Locate the cell with the specified text and output its (X, Y) center coordinate. 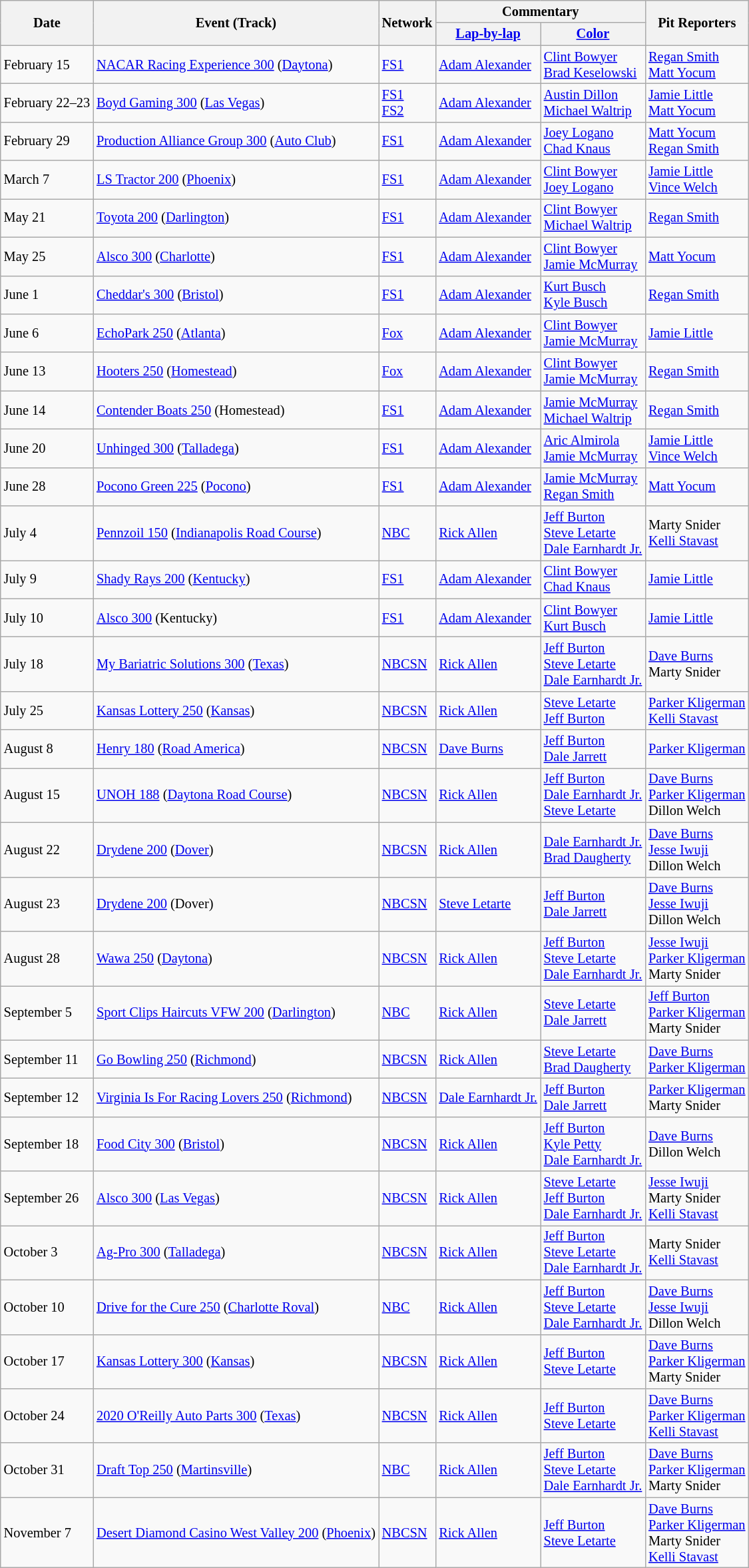
Kansas Lottery 250 (Kansas) (236, 710)
September 26 (47, 1198)
Parker KligermanMarty Snider (696, 1097)
Virginia Is For Racing Lovers 250 (Richmond) (236, 1097)
EchoPark 250 (Atlanta) (236, 333)
Kurt BuschKyle Busch (593, 295)
Matt YocumRegan Smith (696, 141)
NACAR Racing Experience 300 (Daytona) (236, 65)
October 17 (47, 1362)
June 28 (47, 487)
Parker Kligerman (696, 749)
Dave BurnsParker KligermanKelli Stavast (696, 1416)
Clint BowyerJoey Logano (593, 180)
Clint BowyerChad Knaus (593, 579)
July 25 (47, 710)
Lap-by-lap (487, 34)
Austin DillonMichael Waltrip (593, 103)
September 18 (47, 1144)
Jeff BurtonParker KligermanMarty Snider (696, 1013)
Sport Clips Haircuts VFW 200 (Darlington) (236, 1013)
February 29 (47, 141)
Food City 300 (Bristol) (236, 1144)
Steve Letarte (487, 904)
Commentary (541, 11)
Regan SmithMatt Yocum (696, 65)
LS Tractor 200 (Phoenix) (236, 180)
Clint BowyerKurt Busch (593, 618)
Aric AlmirolaJamie McMurray (593, 448)
Jeff BurtonKyle PettyDale Earnhardt Jr. (593, 1144)
Dave Burns (487, 749)
August 22 (47, 850)
September 12 (47, 1097)
Dale Earnhardt Jr. (487, 1097)
Alsco 300 (Charlotte) (236, 256)
Production Alliance Group 300 (Auto Club) (236, 141)
Dave BurnsParker Kligerman (696, 1059)
Draft Top 250 (Martinsville) (236, 1470)
Hooters 250 (Homestead) (236, 372)
Cheddar's 300 (Bristol) (236, 295)
Pennzoil 150 (Indianapolis Road Course) (236, 533)
Clint BowyerBrad Keselowski (593, 65)
Jamie McMurrayRegan Smith (593, 487)
Jesse IwujiMarty SniderKelli Stavast (696, 1198)
Pit Reporters (696, 23)
Dave BurnsDillon Welch (696, 1144)
Desert Diamond Casino West Valley 200 (Phoenix) (236, 1533)
Henry 180 (Road America) (236, 749)
Boyd Gaming 300 (Las Vegas) (236, 103)
Kansas Lottery 300 (Kansas) (236, 1362)
Drive for the Cure 250 (Charlotte Roval) (236, 1307)
Parker KligermanKelli Stavast (696, 710)
Joey LoganoChad Knaus (593, 141)
Color (593, 34)
FS1FS2 (407, 103)
Jamie McMurrayMichael Waltrip (593, 410)
Alsco 300 (Las Vegas) (236, 1198)
Clint BowyerMichael Waltrip (593, 218)
July 10 (47, 618)
Unhinged 300 (Talladega) (236, 448)
Shady Rays 200 (Kentucky) (236, 579)
May 25 (47, 256)
July 9 (47, 579)
October 10 (47, 1307)
Event (Track) (236, 23)
February 22–23 (47, 103)
September 11 (47, 1059)
August 28 (47, 958)
Dave BurnsParker KligermanDillon Welch (696, 795)
March 7 (47, 180)
September 5 (47, 1013)
Alsco 300 (Kentucky) (236, 618)
My Bariatric Solutions 300 (Texas) (236, 664)
Steve LetarteBrad Daugherty (593, 1059)
Jeff BurtonDale Earnhardt Jr.Steve Letarte (593, 795)
Dave BurnsMarty Snider (696, 664)
October 3 (47, 1252)
Go Bowling 250 (Richmond) (236, 1059)
Wawa 250 (Daytona) (236, 958)
Network (407, 23)
2020 O'Reilly Auto Parts 300 (Texas) (236, 1416)
Steve LetarteJeff BurtonDale Earnhardt Jr. (593, 1198)
UNOH 188 (Daytona Road Course) (236, 795)
August 8 (47, 749)
June 20 (47, 448)
Contender Boats 250 (Homestead) (236, 410)
November 7 (47, 1533)
May 21 (47, 218)
February 15 (47, 65)
Pocono Green 225 (Pocono) (236, 487)
August 23 (47, 904)
Dave BurnsParker KligermanMarty SniderKelli Stavast (696, 1533)
July 4 (47, 533)
October 24 (47, 1416)
Dale Earnhardt Jr.Brad Daugherty (593, 850)
August 15 (47, 795)
Jamie LittleMatt Yocum (696, 103)
Ag-Pro 300 (Talladega) (236, 1252)
June 1 (47, 295)
June 6 (47, 333)
Date (47, 23)
July 18 (47, 664)
October 31 (47, 1470)
Steve LetarteJeff Burton (593, 710)
June 14 (47, 410)
Steve LetarteDale Jarrett (593, 1013)
Toyota 200 (Darlington) (236, 218)
Jesse IwujiParker KligermanMarty Snider (696, 958)
June 13 (47, 372)
